Return (X, Y) of the center of cell containing provided text 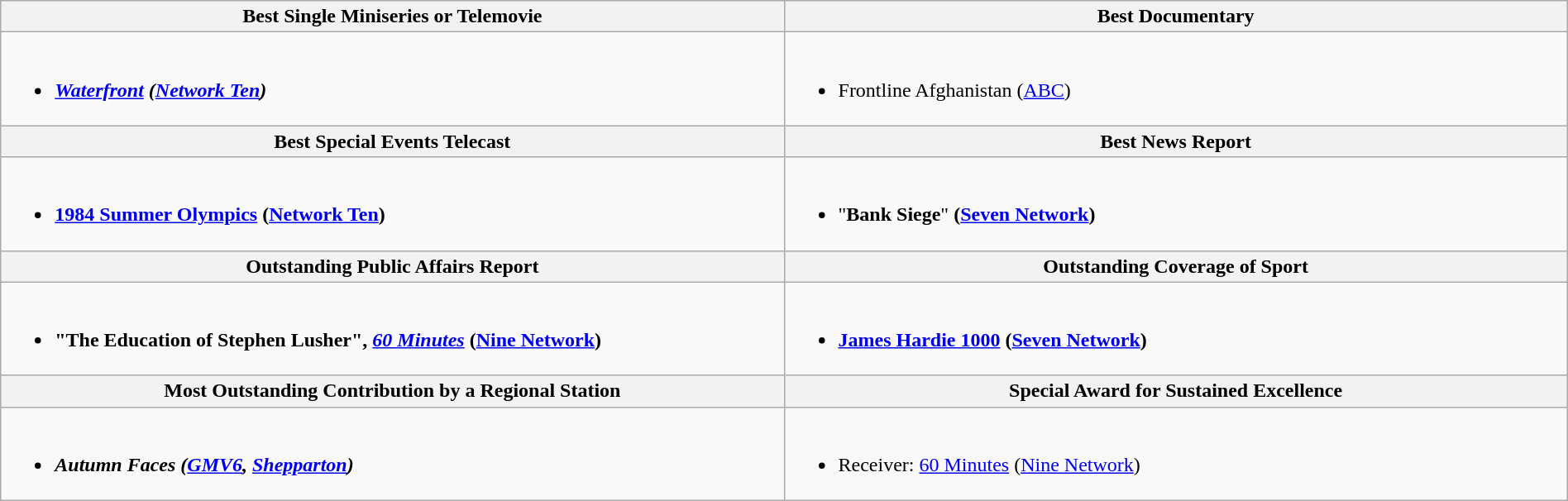
"The Education of Stephen Lusher", 60 Minutes (Nine Network) (392, 329)
Waterfront (Network Ten) (392, 79)
Best News Report (1176, 141)
Best Special Events Telecast (392, 141)
Best Documentary (1176, 17)
Receiver: 60 Minutes (Nine Network) (1176, 453)
Outstanding Coverage of Sport (1176, 266)
Special Award for Sustained Excellence (1176, 391)
Autumn Faces (GMV6, Shepparton) (392, 453)
Frontline Afghanistan (ABC) (1176, 79)
Most Outstanding Contribution by a Regional Station (392, 391)
"Bank Siege" (Seven Network) (1176, 203)
Outstanding Public Affairs Report (392, 266)
James Hardie 1000 (Seven Network) (1176, 329)
Best Single Miniseries or Telemovie (392, 17)
1984 Summer Olympics (Network Ten) (392, 203)
